Return the (x, y) coordinate for the center point of the cell that contains the specified text.  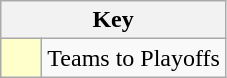
Key (114, 20)
Teams to Playoffs (134, 58)
